Identify which cell holds the provided text, then report its (X, Y) central coordinate. 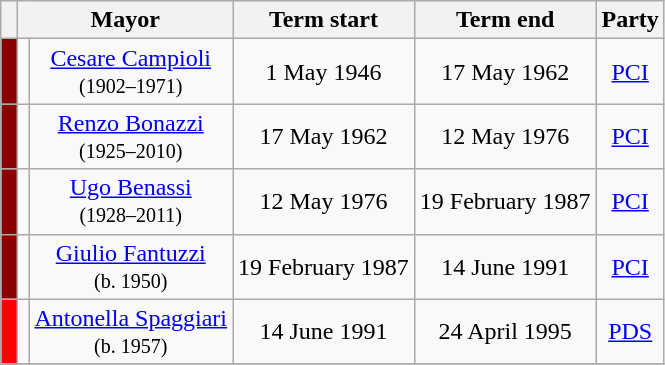
Term start (324, 20)
Giulio Fantuzzi(b. 1950) (131, 266)
Renzo Bonazzi(1925–2010) (131, 136)
1 May 1946 (324, 72)
PDS (630, 332)
Party (630, 20)
24 April 1995 (505, 332)
Term end (505, 20)
Antonella Spaggiari(b. 1957) (131, 332)
Cesare Campioli(1902–1971) (131, 72)
Ugo Benassi(1928–2011) (131, 202)
Mayor (126, 20)
